Pinpoint the cell where the given text exists, returning its (x, y) midpoint coordinate. 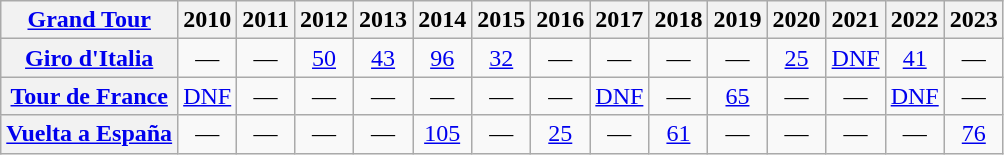
96 (442, 58)
2021 (856, 20)
2023 (974, 20)
2011 (266, 20)
Giro d'Italia (90, 58)
2014 (442, 20)
105 (442, 134)
2019 (738, 20)
43 (384, 58)
2015 (502, 20)
50 (324, 58)
2018 (678, 20)
32 (502, 58)
61 (678, 134)
2016 (560, 20)
65 (738, 96)
2013 (384, 20)
Vuelta a España (90, 134)
2012 (324, 20)
2020 (796, 20)
2017 (620, 20)
Grand Tour (90, 20)
2022 (914, 20)
76 (974, 134)
2010 (208, 20)
Tour de France (90, 96)
41 (914, 58)
